Detect which cell encompasses the target text, then output its (X, Y) center coordinate. 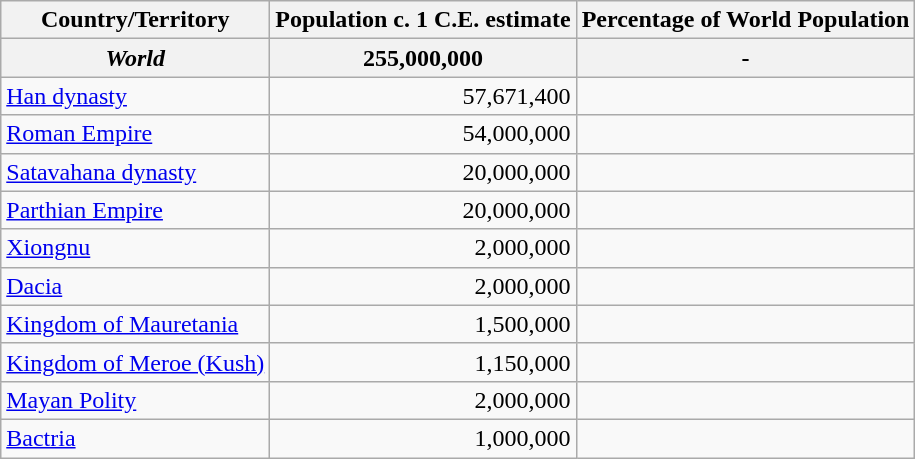
Bactria (136, 438)
Population c. 1 C.E. estimate (423, 20)
Parthian Empire (136, 210)
54,000,000 (423, 134)
Percentage of World Population (746, 20)
Mayan Polity (136, 400)
Dacia (136, 286)
Kingdom of Mauretania (136, 324)
Kingdom of Meroe (Kush) (136, 362)
1,500,000 (423, 324)
Roman Empire (136, 134)
Country/Territory (136, 20)
57,671,400 (423, 96)
255,000,000 (423, 58)
World (136, 58)
Satavahana dynasty (136, 172)
1,150,000 (423, 362)
Xiongnu (136, 248)
1,000,000 (423, 438)
- (746, 58)
Han dynasty (136, 96)
